Search for the cell housing the specified text and yield its [X, Y] center coordinate. 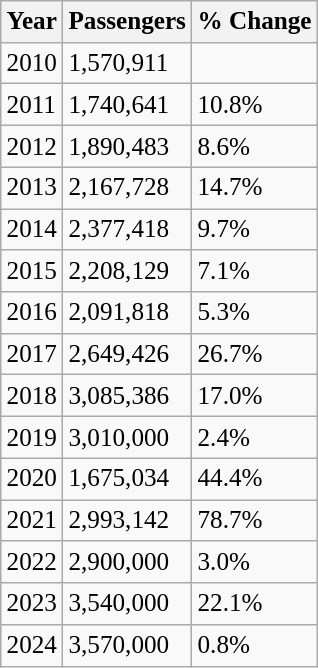
2024 [32, 645]
2012 [32, 146]
0.8% [255, 645]
2022 [32, 562]
2011 [32, 105]
10.8% [255, 105]
2018 [32, 396]
2021 [32, 520]
2017 [32, 354]
14.7% [255, 188]
2,900,000 [128, 562]
22.1% [255, 604]
1,890,483 [128, 146]
2014 [32, 229]
26.7% [255, 354]
1,570,911 [128, 63]
1,740,641 [128, 105]
2,091,818 [128, 313]
3,085,386 [128, 396]
5.3% [255, 313]
2,377,418 [128, 229]
2016 [32, 313]
3.0% [255, 562]
2,649,426 [128, 354]
3,010,000 [128, 437]
2.4% [255, 437]
2019 [32, 437]
3,540,000 [128, 604]
Passengers [128, 22]
9.7% [255, 229]
% Change [255, 22]
7.1% [255, 271]
Year [32, 22]
2,993,142 [128, 520]
8.6% [255, 146]
3,570,000 [128, 645]
2020 [32, 479]
2013 [32, 188]
2,208,129 [128, 271]
2,167,728 [128, 188]
2023 [32, 604]
1,675,034 [128, 479]
2010 [32, 63]
17.0% [255, 396]
78.7% [255, 520]
2015 [32, 271]
44.4% [255, 479]
